From the cell containing the given text, extract its center point as (x, y) coordinate. 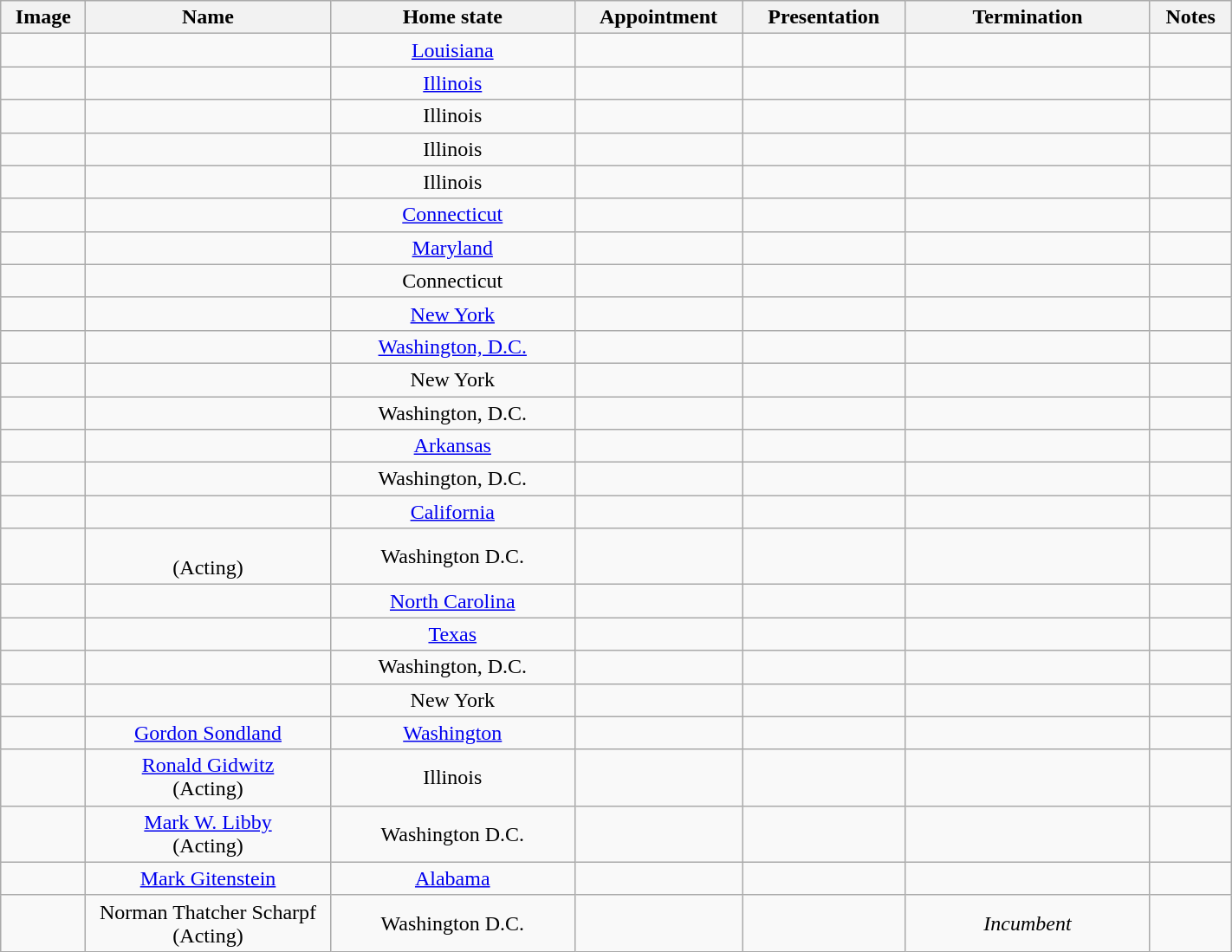
(Acting) (208, 556)
California (452, 512)
Termination (1028, 17)
Washington (452, 733)
Incumbent (1028, 923)
Louisiana (452, 50)
Texas (452, 634)
Notes (1190, 17)
Gordon Sondland (208, 733)
Maryland (452, 248)
Mark Gitenstein (208, 878)
North Carolina (452, 601)
Alabama (452, 878)
Mark W. Libby(Acting) (208, 833)
Arkansas (452, 446)
Home state (452, 17)
Ronald Gidwitz(Acting) (208, 778)
Appointment (658, 17)
Norman Thatcher Scharpf(Acting) (208, 923)
Image (43, 17)
Presentation (824, 17)
Name (208, 17)
